Return the (x, y) coordinate for the center point of the cell that contains the specified text.  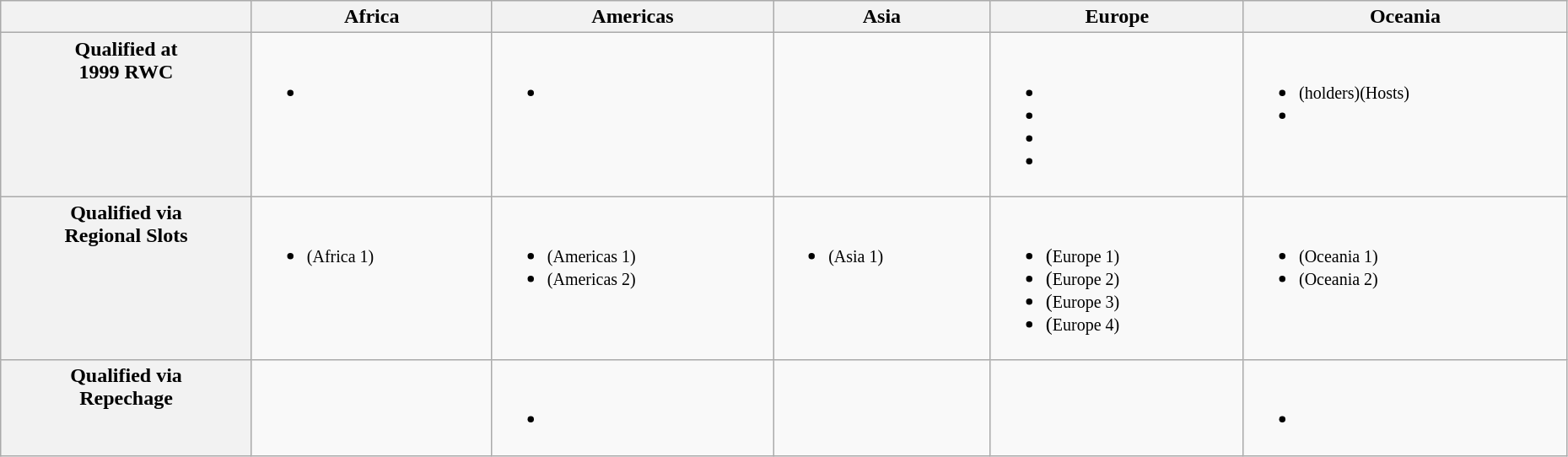
(holders)(Hosts) (1405, 115)
Qualified via Repechage (127, 408)
(Oceania 1) (Oceania 2) (1405, 278)
Asia (882, 17)
(Europe 1) (Europe 2) (Europe 3) (Europe 4) (1117, 278)
(Americas 1) (Americas 2) (633, 278)
Oceania (1405, 17)
Qualified at 1999 RWC (127, 115)
Americas (633, 17)
(Africa 1) (371, 278)
Qualified via Regional Slots (127, 278)
Africa (371, 17)
Europe (1117, 17)
(Asia 1) (882, 278)
